Find where the given text appears and provide that cell's center as [X, Y] coordinate. 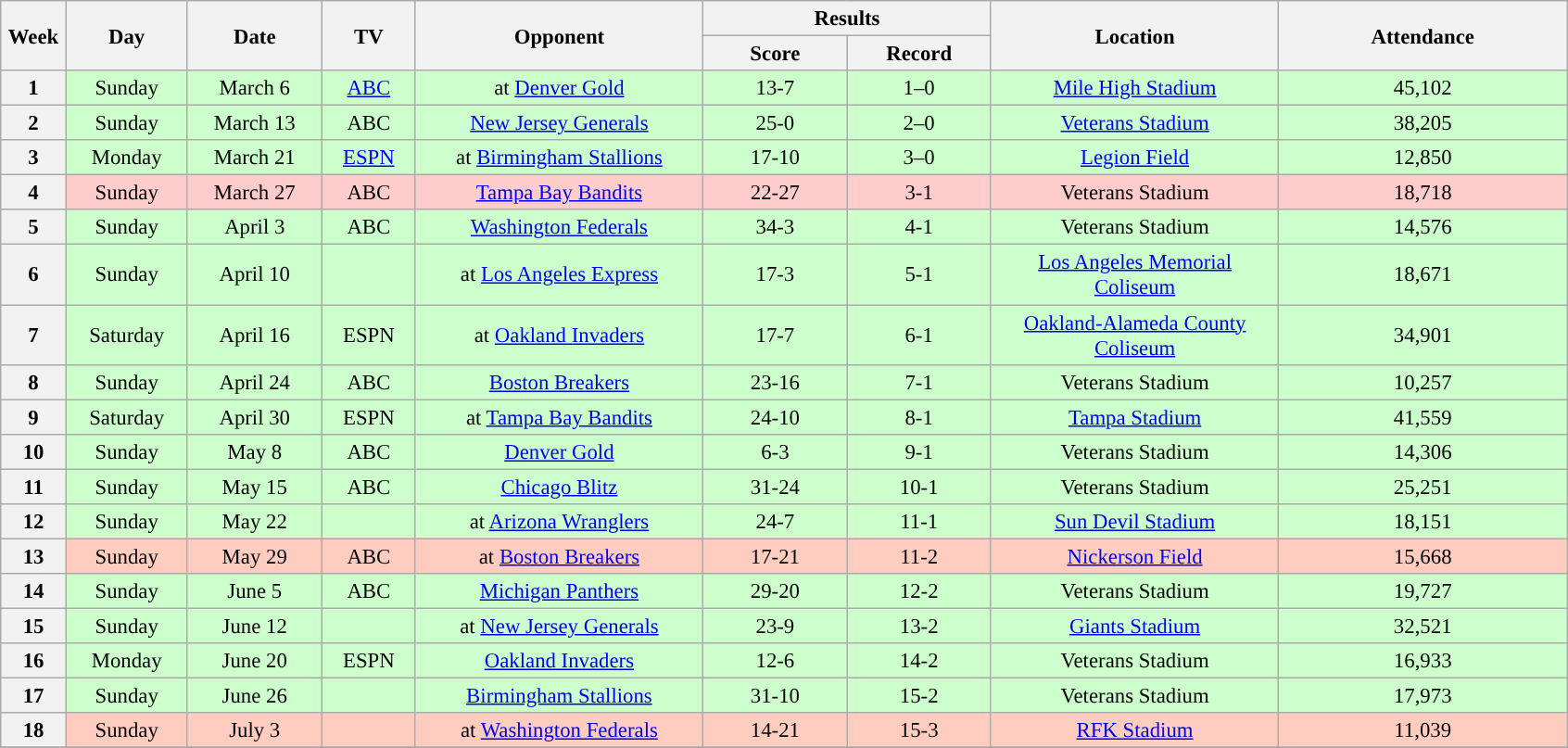
June 20 [255, 661]
32,521 [1423, 626]
3 [33, 158]
March 13 [255, 123]
June 5 [255, 591]
Tampa Stadium [1134, 417]
March 21 [255, 158]
16,933 [1423, 661]
May 22 [255, 522]
Los Angeles Memorial Coliseum [1134, 274]
Location [1134, 35]
Giants Stadium [1134, 626]
45,102 [1423, 88]
Results [847, 19]
Boston Breakers [560, 382]
Opponent [560, 35]
Chicago Blitz [560, 487]
15-3 [919, 730]
Legion Field [1134, 158]
April 3 [255, 227]
July 3 [255, 730]
Record [919, 54]
14-21 [775, 730]
34,901 [1423, 336]
4-1 [919, 227]
16 [33, 661]
5 [33, 227]
11,039 [1423, 730]
9 [33, 417]
6-3 [775, 451]
17-10 [775, 158]
at Los Angeles Express [560, 274]
TV [369, 35]
12,850 [1423, 158]
10 [33, 451]
12-6 [775, 661]
1 [33, 88]
18 [33, 730]
at Denver Gold [560, 88]
March 27 [255, 193]
17-3 [775, 274]
Oakland Invaders [560, 661]
at Oakland Invaders [560, 336]
April 16 [255, 336]
11 [33, 487]
April 30 [255, 417]
17,973 [1423, 696]
Oakland-Alameda County Coliseum [1134, 336]
12 [33, 522]
18,671 [1423, 274]
13-7 [775, 88]
at Birmingham Stallions [560, 158]
14-2 [919, 661]
5-1 [919, 274]
17-7 [775, 336]
Sun Devil Stadium [1134, 522]
May 15 [255, 487]
Date [255, 35]
Tampa Bay Bandits [560, 193]
Nickerson Field [1134, 556]
April 10 [255, 274]
41,559 [1423, 417]
10,257 [1423, 382]
23-9 [775, 626]
1–0 [919, 88]
8-1 [919, 417]
Denver Gold [560, 451]
Attendance [1423, 35]
18,151 [1423, 522]
15-2 [919, 696]
24-10 [775, 417]
15 [33, 626]
22-27 [775, 193]
8 [33, 382]
14,306 [1423, 451]
April 24 [255, 382]
7-1 [919, 382]
25,251 [1423, 487]
10-1 [919, 487]
11-2 [919, 556]
31-24 [775, 487]
25-0 [775, 123]
13-2 [919, 626]
at New Jersey Generals [560, 626]
17-21 [775, 556]
June 12 [255, 626]
6 [33, 274]
March 6 [255, 88]
17 [33, 696]
at Tampa Bay Bandits [560, 417]
14,576 [1423, 227]
at Arizona Wranglers [560, 522]
2 [33, 123]
RFK Stadium [1134, 730]
3–0 [919, 158]
Birmingham Stallions [560, 696]
at Washington Federals [560, 730]
31-10 [775, 696]
New Jersey Generals [560, 123]
14 [33, 591]
Washington Federals [560, 227]
18,718 [1423, 193]
29-20 [775, 591]
38,205 [1423, 123]
May 29 [255, 556]
Michigan Panthers [560, 591]
Day [126, 35]
13 [33, 556]
May 8 [255, 451]
June 26 [255, 696]
2–0 [919, 123]
6-1 [919, 336]
Score [775, 54]
Week [33, 35]
34-3 [775, 227]
Mile High Stadium [1134, 88]
15,668 [1423, 556]
11-1 [919, 522]
23-16 [775, 382]
at Boston Breakers [560, 556]
24-7 [775, 522]
7 [33, 336]
4 [33, 193]
3-1 [919, 193]
12-2 [919, 591]
9-1 [919, 451]
19,727 [1423, 591]
